Return the [X, Y] coordinate for the center point of the cell that contains the specified text.  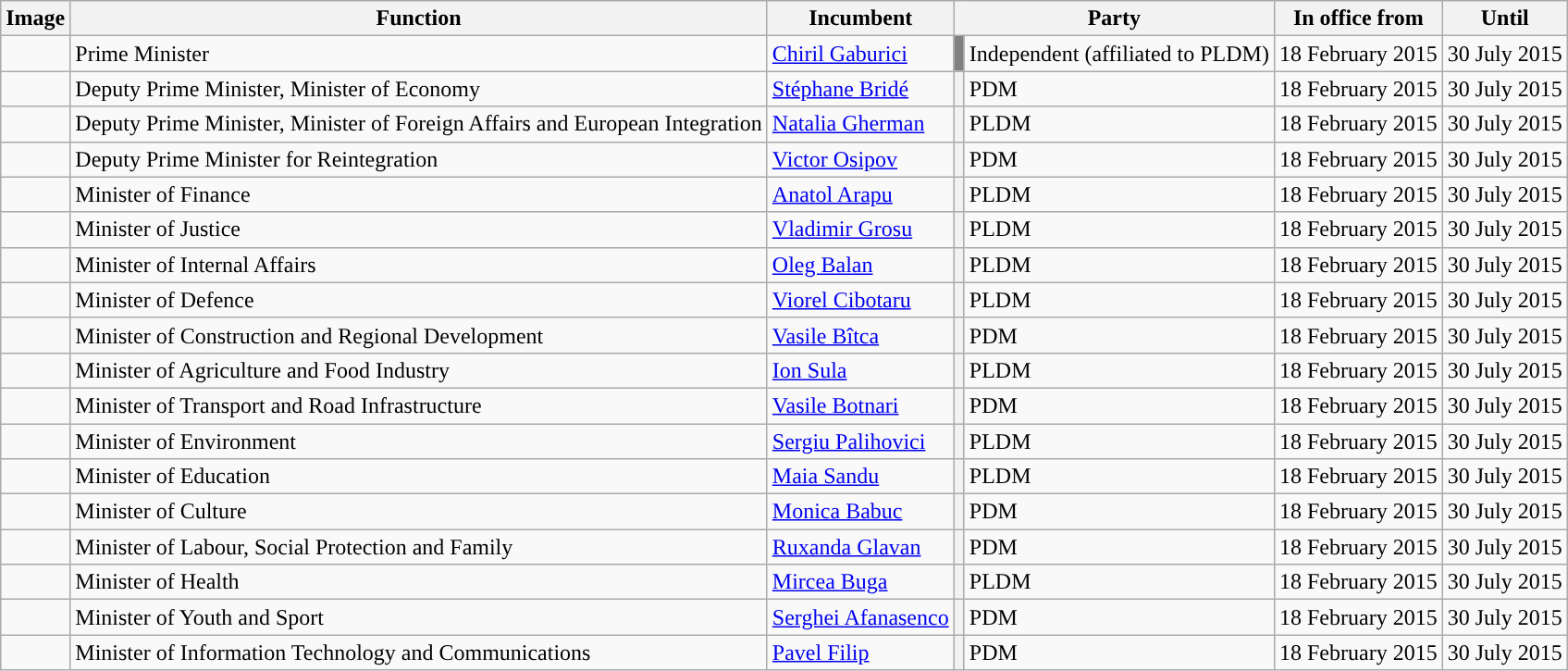
In office from [1358, 19]
Image [35, 19]
Minister of Youth and Sport [419, 617]
Viorel Cibotaru [860, 300]
Stéphane Bridé [860, 89]
Deputy Prime Minister for Reintegration [419, 159]
Minister of Information Technology and Communications [419, 652]
Minister of Construction and Regional Development [419, 335]
Victor Osipov [860, 159]
Minister of Internal Affairs [419, 265]
Deputy Prime Minister, Minister of Economy [419, 89]
Sergiu Palihovici [860, 441]
Vasile Bîtca [860, 335]
Minister of Finance [419, 194]
Monica Babuc [860, 512]
Minister of Transport and Road Infrastructure [419, 405]
Function [419, 19]
Pavel Filip [860, 652]
Maia Sandu [860, 477]
Ion Sula [860, 370]
Minister of Education [419, 477]
Incumbent [860, 19]
Vladimir Grosu [860, 230]
Vasile Botnari [860, 405]
Chiril Gaburici [860, 54]
Minister of Defence [419, 300]
Prime Minister [419, 54]
Anatol Arapu [860, 194]
Minister of Environment [419, 441]
Serghei Afanasenco [860, 617]
Minister of Agriculture and Food Industry [419, 370]
Oleg Balan [860, 265]
Minister of Culture [419, 512]
Natalia Gherman [860, 124]
Independent (affiliated to PLDM) [1119, 54]
Minister of Justice [419, 230]
Minister of Labour, Social Protection and Family [419, 547]
Minister of Health [419, 582]
Mircea Buga [860, 582]
Ruxanda Glavan [860, 547]
Party [1114, 19]
Deputy Prime Minister, Minister of Foreign Affairs and European Integration [419, 124]
Until [1504, 19]
